Scan for the cell matching the given text and deliver its [x, y] coordinate at center. 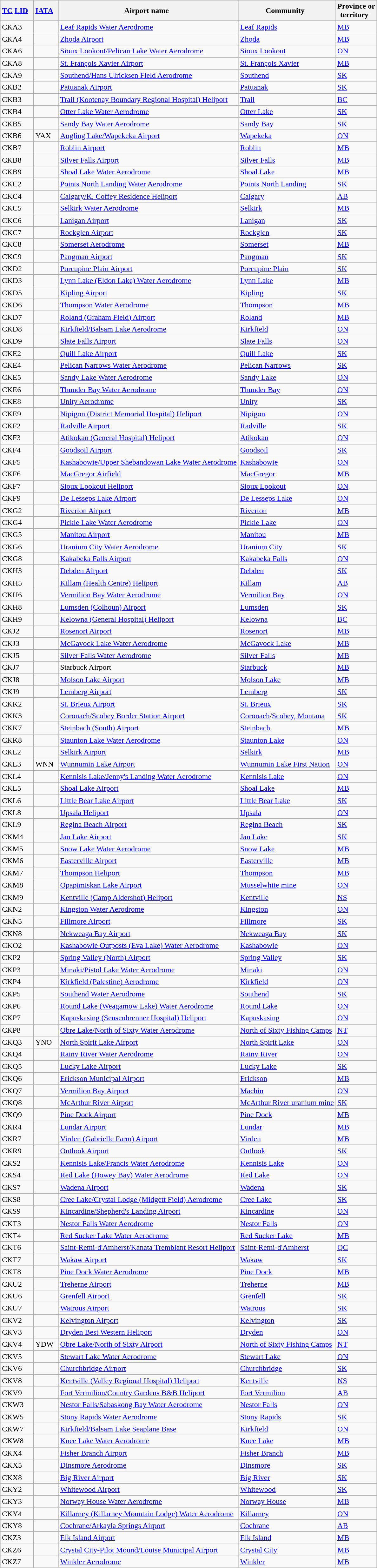
Trail (Kootenay Boundary Regional Hospital) Heliport [149, 99]
CKJ9 [17, 692]
Little Bear Lake Airport [149, 801]
Grenfell [287, 1296]
CKP7 [17, 1018]
CKE8 [17, 402]
Vermilion Bay Airport [149, 1090]
Molson Lake Airport [149, 680]
Red Lake (Howey Bay) Water Aerodrome [149, 1175]
Zhoda [287, 39]
Winkler Aerodrome [149, 1562]
CKF6 [17, 474]
Wakaw Airport [149, 1260]
IATA [46, 11]
CKD3 [17, 281]
Jan Lake Airport [149, 837]
CKV6 [17, 1369]
Saint-Remi-d'Amherst [287, 1248]
CKC5 [17, 208]
Elk Island [287, 1538]
Staunton Lake [287, 740]
Lumsden (Colhoun) Airport [149, 607]
CKJ8 [17, 680]
CKB3 [17, 99]
CKM5 [17, 849]
Stewart Lake Water Aerodrome [149, 1357]
CKV5 [17, 1357]
Fort Vermilion/Country Gardens B&B Heliport [149, 1393]
Erickson Municipal Airport [149, 1078]
CKR7 [17, 1139]
Calgary [287, 196]
CKJ7 [17, 667]
CKD9 [17, 341]
Wunnumin Lake Airport [149, 764]
Easterville [287, 861]
Kipling Airport [149, 293]
CKQ9 [17, 1115]
CKK7 [17, 728]
Silver Falls Airport [149, 160]
De Lesseps Lake [287, 498]
Cochrane [287, 1526]
Manitou [287, 534]
Kapuskasing (Sensenbrenner Hospital) Heliport [149, 1018]
CKW5 [17, 1417]
Points North Landing [287, 184]
CKH5 [17, 583]
Outlook Airport [149, 1151]
CKF7 [17, 486]
McArthur River Airport [149, 1102]
CKN2 [17, 909]
YDW [46, 1344]
CKA6 [17, 51]
Roland [287, 317]
CKZ7 [17, 1562]
Slate Falls Airport [149, 341]
CKQ7 [17, 1090]
CKD8 [17, 329]
Province orterritory [356, 11]
Airport name [149, 11]
Churchbridge Airport [149, 1369]
Opapimiskan Lake Airport [149, 885]
Elk Island Airport [149, 1538]
Community [287, 11]
Riverton [287, 510]
Sandy Bay Water Aerodrome [149, 124]
Fort Vermilion [287, 1393]
CKW3 [17, 1405]
Dryden [287, 1332]
CKB5 [17, 124]
Quill Lake [287, 353]
Shoal Lake Water Aerodrome [149, 172]
Upsala [287, 813]
CKL5 [17, 788]
CKH6 [17, 595]
Pickle Lake [287, 522]
Stony Rapids Water Aerodrome [149, 1417]
CKY2 [17, 1489]
CKF9 [17, 498]
CKM4 [17, 837]
CKJ3 [17, 643]
Kirkfield/Balsam Lake Aerodrome [149, 329]
Rainy River [287, 1054]
CKD7 [17, 317]
Lanigan Airport [149, 220]
Lucky Lake [287, 1066]
CKE5 [17, 378]
Norway House Water Aerodrome [149, 1501]
Crystal City-Pilot Mound/Louise Municipal Airport [149, 1550]
Angling Lake/Wapekeka Airport [149, 136]
Starbuck [287, 667]
CKH9 [17, 619]
Spring Valley [287, 958]
Kirkfield (Palestine) Aerodrome [149, 982]
McArthur River uranium mine [287, 1102]
Knee Lake [287, 1441]
CKS4 [17, 1175]
Sioux Lookout/Pelican Lake Water Aerodrome [149, 51]
CKT8 [17, 1272]
CKC4 [17, 196]
Wunnumin Lake First Nation [287, 764]
CKS2 [17, 1163]
Minaki [287, 970]
CKG6 [17, 546]
Big River [287, 1477]
CKY4 [17, 1514]
Kentville (Camp Aldershot) Heliport [149, 897]
Kashabowie Outposts (Eva Lake) Water Aerodrome [149, 946]
CKB9 [17, 172]
McGavock Lake Water Aerodrome [149, 643]
Molson Lake [287, 680]
Goodsoil Airport [149, 450]
Kingston [287, 909]
Grenfell Airport [149, 1296]
Red Sucker Lake [287, 1236]
CKZ6 [17, 1550]
CKL9 [17, 825]
Thunder Bay Water Aerodrome [149, 390]
CKK3 [17, 716]
CKP8 [17, 1030]
CKV4 [17, 1344]
Pickle Lake Water Aerodrome [149, 522]
Debden Airport [149, 571]
CKM8 [17, 885]
Red Sucker Lake Water Aerodrome [149, 1236]
Fisher Branch [287, 1453]
Sandy Bay [287, 124]
Atikokan (General Hospital) Heliport [149, 438]
Somerset [287, 245]
Nestor Falls Water Aerodrome [149, 1223]
Lynn Lake (Eldon Lake) Water Aerodrome [149, 281]
CKF2 [17, 426]
Cochrane/Arkayla Springs Airport [149, 1526]
CKP2 [17, 958]
CKE2 [17, 353]
CKQ8 [17, 1102]
Porcupine Plain Airport [149, 269]
Thompson Heliport [149, 873]
CKA8 [17, 63]
Points North Landing Water Aerodrome [149, 184]
Pangman Airport [149, 257]
CKP5 [17, 994]
Roland (Graham Field) Airport [149, 317]
CKQ4 [17, 1054]
Atikokan [287, 438]
CKF3 [17, 438]
North Spirit Lake Airport [149, 1042]
CKL6 [17, 801]
St. François Xavier Airport [149, 63]
Kincardine [287, 1211]
CKD5 [17, 293]
CKW8 [17, 1441]
CKS8 [17, 1199]
Lemberg Airport [149, 692]
Rainy River Water Aerodrome [149, 1054]
CKD2 [17, 269]
Nipigon (District Memorial Hospital) Heliport [149, 414]
Stony Rapids [287, 1417]
Wakaw [287, 1260]
Kakabeka Falls Airport [149, 559]
QC [356, 1248]
Round Lake [287, 1006]
YAX [46, 136]
CKE9 [17, 414]
Coronach/Scobey, Montana [287, 716]
Round Lake (Weagamow Lake) Water Aerodrome [149, 1006]
Lynn Lake [287, 281]
Selkirk Airport [149, 752]
Pine Dock Water Aerodrome [149, 1272]
Easterville Airport [149, 861]
CKV2 [17, 1320]
North Spirit Lake [287, 1042]
CKR4 [17, 1127]
Lanigan [287, 220]
Leaf Rapids [287, 27]
Snow Lake Water Aerodrome [149, 849]
Watrous [287, 1308]
CKT6 [17, 1248]
Nekweaga Bay [287, 933]
Big River Airport [149, 1477]
Outlook [287, 1151]
CKY3 [17, 1501]
CKQ6 [17, 1078]
Radville Airport [149, 426]
CKU6 [17, 1296]
Thunder Bay [287, 390]
Silver Falls Water Aerodrome [149, 655]
Rosenort Airport [149, 631]
Little Bear Lake [287, 801]
Machin [287, 1090]
Lemberg [287, 692]
Stewart Lake [287, 1357]
CKH8 [17, 607]
Cree Lake [287, 1199]
CKY8 [17, 1526]
CKL3 [17, 764]
CKX8 [17, 1477]
Lucky Lake Airport [149, 1066]
Lumsden [287, 607]
CKP3 [17, 970]
Spring Valley (North) Airport [149, 958]
TC LID [17, 11]
CKB8 [17, 160]
CKT3 [17, 1223]
CKE6 [17, 390]
Coronach/Scobey Border Station Airport [149, 716]
Thompson Water Aerodrome [149, 305]
Killam (Health Centre) Heliport [149, 583]
CKU2 [17, 1284]
CKC9 [17, 257]
CKN8 [17, 933]
Nipigon [287, 414]
Trail [287, 99]
MacGregor Airfield [149, 474]
CKW7 [17, 1429]
Selkirk Water Aerodrome [149, 208]
Uranium City Water Aerodrome [149, 546]
WNN [46, 764]
Zhoda Airport [149, 39]
CKB6 [17, 136]
CKP4 [17, 982]
Winkler [287, 1562]
St. Brieux [287, 704]
CKC6 [17, 220]
CKC2 [17, 184]
CKX5 [17, 1465]
Nekweaga Bay Airport [149, 933]
CKL8 [17, 813]
CKL2 [17, 752]
CKM9 [17, 897]
CKL4 [17, 776]
Nestor Falls/Sabaskong Bay Water Aerodrome [149, 1405]
YNO [46, 1042]
CKC8 [17, 245]
CKJ5 [17, 655]
CKK8 [17, 740]
Wadena [287, 1187]
Wadena Airport [149, 1187]
Debden [287, 571]
MacGregor [287, 474]
CKB7 [17, 148]
CKX4 [17, 1453]
Erickson [287, 1078]
Obre Lake/North of Sixty Airport [149, 1344]
Killarney [287, 1514]
Southend Water Aerodrome [149, 994]
Roblin [287, 148]
Kapuskasing [287, 1018]
Killam [287, 583]
Kelvington Airport [149, 1320]
Fisher Branch Airport [149, 1453]
Kincardine/Shepherd's Landing Airport [149, 1211]
St. François Xavier [287, 63]
Regina Beach Airport [149, 825]
Kingston Water Aerodrome [149, 909]
Somerset Aerodrome [149, 245]
CKJ2 [17, 631]
CKG4 [17, 522]
Patuanak [287, 87]
Churchbridge [287, 1369]
Pangman [287, 257]
Riverton Airport [149, 510]
CKV3 [17, 1332]
CKB2 [17, 87]
Otter Lake Water Aerodrome [149, 111]
Kelvington [287, 1320]
Porcupine Plain [287, 269]
Pelican Narrows [287, 365]
St. Brieux Airport [149, 704]
Knee Lake Water Aerodrome [149, 1441]
CKU7 [17, 1308]
Slate Falls [287, 341]
CKM6 [17, 861]
Vermilion Bay Water Aerodrome [149, 595]
Steinbach [287, 728]
Dinsmore Aerodrome [149, 1465]
CKG2 [17, 510]
CKM7 [17, 873]
Kelowna (General Hospital) Heliport [149, 619]
Quill Lake Airport [149, 353]
Crystal City [287, 1550]
CKV9 [17, 1393]
Lundar [287, 1127]
CKP6 [17, 1006]
Norway House [287, 1501]
CKV8 [17, 1381]
Whitewood Airport [149, 1489]
De Lesseps Lake Airport [149, 498]
Steinbach (South) Airport [149, 728]
Treherne Airport [149, 1284]
Radville [287, 426]
Kipling [287, 293]
Calgary/K. Coffey Residence Heliport [149, 196]
Virden (Gabrielle Farm) Airport [149, 1139]
Otter Lake [287, 111]
Snow Lake [287, 849]
Treherne [287, 1284]
CKF4 [17, 450]
Fillmore Airport [149, 921]
Roblin Airport [149, 148]
Kennisis Lake/Jenny's Landing Water Aerodrome [149, 776]
CKT7 [17, 1260]
Kashabowie/Upper Shebandowan Lake Water Aerodrome [149, 462]
CKA9 [17, 75]
CKO2 [17, 946]
Sioux Lookout Heliport [149, 486]
Red Lake [287, 1175]
Watrous Airport [149, 1308]
Starbuck Airport [149, 667]
Virden [287, 1139]
Musselwhite mine [287, 885]
Rosenort [287, 631]
Sandy Lake [287, 378]
CKB4 [17, 111]
Kirkfield/Balsam Lake Seaplane Base [149, 1429]
Unity Aerodrome [149, 402]
Dinsmore [287, 1465]
Cree Lake/Crystal Lodge (Midgett Field) Aerodrome [149, 1199]
CKR9 [17, 1151]
CKK2 [17, 704]
CKD6 [17, 305]
CKF5 [17, 462]
CKG5 [17, 534]
Fillmore [287, 921]
CKC7 [17, 232]
CKN5 [17, 921]
CKT4 [17, 1236]
Dryden Best Western Heliport [149, 1332]
Whitewood [287, 1489]
Uranium City [287, 546]
Staunton Lake Water Aerodrome [149, 740]
Shoal Lake Airport [149, 788]
Unity [287, 402]
Kakabeka Falls [287, 559]
CKE4 [17, 365]
Wapekeka [287, 136]
Rockglen Airport [149, 232]
Killarney (Killarney Mountain Lodge) Water Aerodrome [149, 1514]
CKS7 [17, 1187]
CKQ5 [17, 1066]
CKS9 [17, 1211]
CKA3 [17, 27]
CKG8 [17, 559]
Kennisis Lake/Francis Water Aerodrome [149, 1163]
McGavock Lake [287, 643]
Jan Lake [287, 837]
Pelican Narrows Water Aerodrome [149, 365]
CKA4 [17, 39]
Saint-Remi-d'Amherst/Kanata Tremblant Resort Heliport [149, 1248]
CKH3 [17, 571]
CKZ3 [17, 1538]
Regina Beach [287, 825]
Patuanak Airport [149, 87]
Rockglen [287, 232]
Lundar Airport [149, 1127]
Vermilion Bay [287, 595]
Manitou Airport [149, 534]
Minaki/Pistol Lake Water Aerodrome [149, 970]
Leaf Rapids Water Aerodrome [149, 27]
Obre Lake/North of Sixty Water Aerodrome [149, 1030]
Kentville (Valley Regional Hospital) Heliport [149, 1381]
Southend/Hans Ulricksen Field Aerodrome [149, 75]
Goodsoil [287, 450]
Kelowna [287, 619]
CKQ3 [17, 1042]
Sandy Lake Water Aerodrome [149, 378]
Upsala Heliport [149, 813]
Pine Dock Airport [149, 1115]
